Return the (x, y) coordinate for the center point of the cell that contains the specified text.  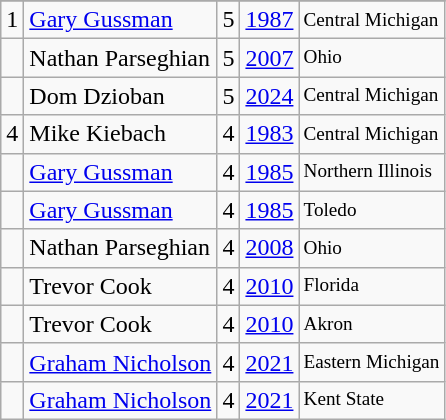
Eastern Michigan (372, 362)
Toledo (372, 210)
Akron (372, 324)
1 (12, 20)
Florida (372, 286)
Mike Kiebach (120, 134)
1987 (270, 20)
2007 (270, 58)
Dom Dzioban (120, 96)
2024 (270, 96)
1983 (270, 134)
Northern Illinois (372, 172)
Kent State (372, 400)
2008 (270, 248)
